From the cell containing the given text, extract its center point as [x, y] coordinate. 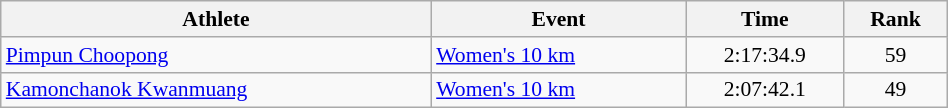
Event [558, 19]
2:17:34.9 [765, 55]
Pimpun Choopong [216, 55]
Athlete [216, 19]
59 [896, 55]
Rank [896, 19]
Kamonchanok Kwanmuang [216, 90]
2:07:42.1 [765, 90]
Time [765, 19]
49 [896, 90]
